Return the (x, y) coordinate for the center point of the cell that contains the specified text.  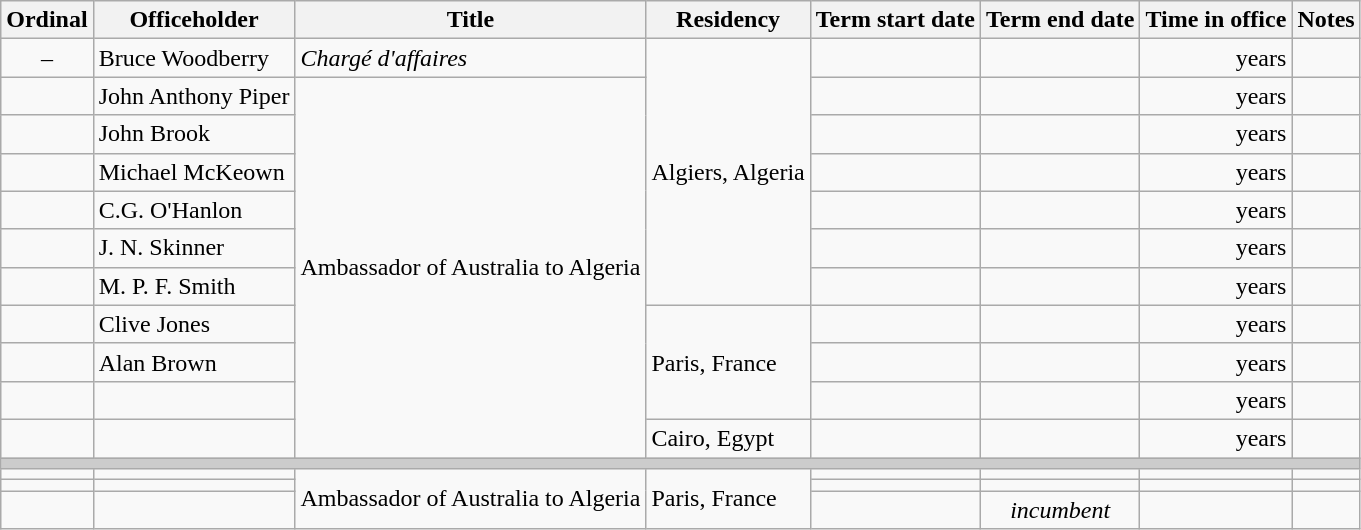
Residency (728, 20)
incumbent (1060, 510)
Officeholder (194, 20)
Bruce Woodberry (194, 58)
Term end date (1060, 20)
Clive Jones (194, 324)
J. N. Skinner (194, 248)
C.G. O'Hanlon (194, 210)
John Anthony Piper (194, 96)
Alan Brown (194, 362)
Algiers, Algeria (728, 172)
Notes (1326, 20)
John Brook (194, 134)
Term start date (895, 20)
Chargé d'affaires (470, 58)
M. P. F. Smith (194, 286)
Michael McKeown (194, 172)
Cairo, Egypt (728, 438)
Ordinal (47, 20)
Title (470, 20)
– (47, 58)
Time in office (1216, 20)
